Detect which cell encompasses the target text, then output its [x, y] center coordinate. 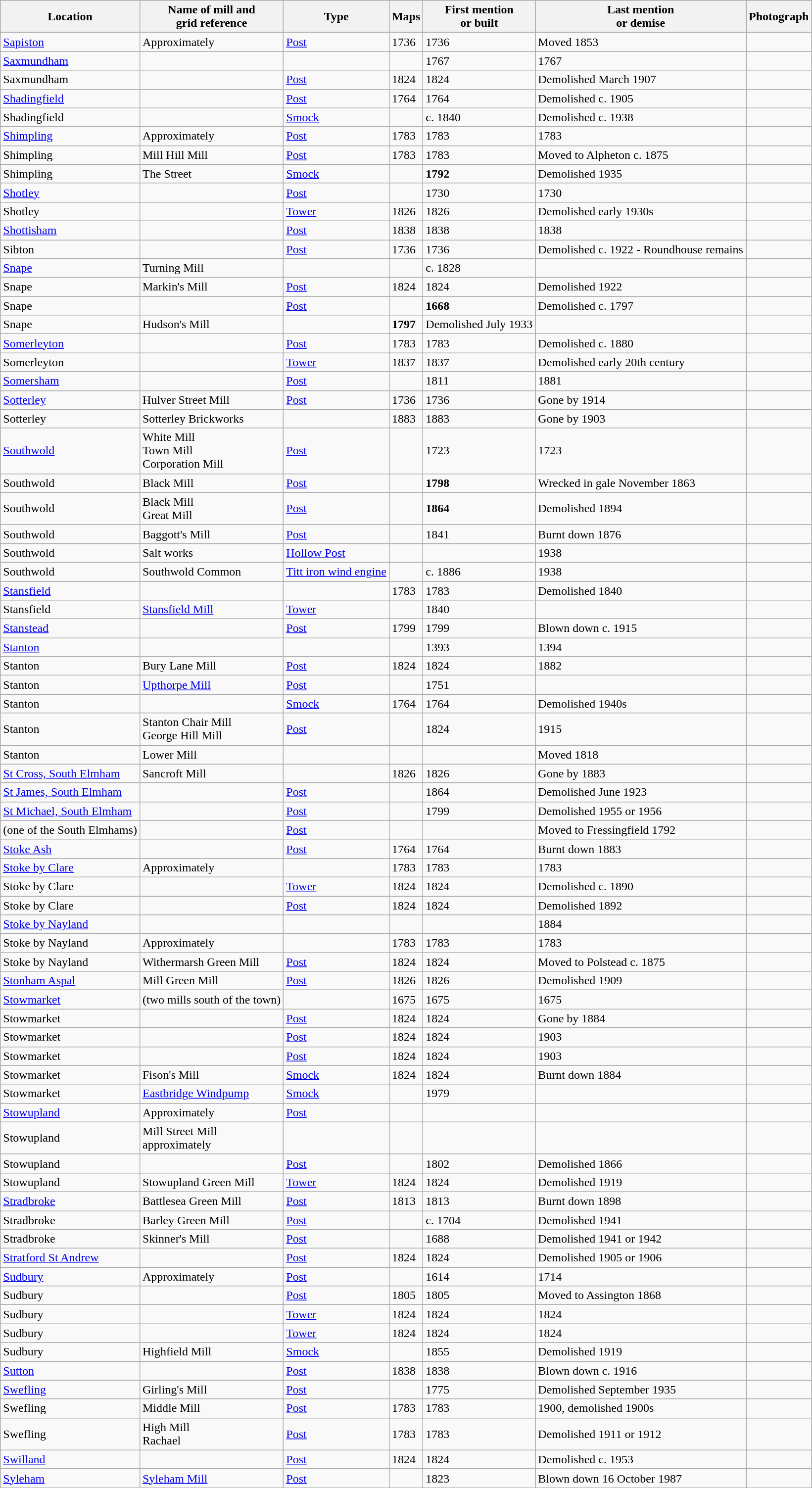
Name of mill andgrid reference [211, 17]
Blown down c. 1916 [641, 1371]
1393 [479, 647]
Swilland [70, 1459]
Blown down 16 October 1987 [641, 1478]
White MillTown MillCorporation Mill [211, 451]
Syleham Mill [211, 1478]
Baggott's Mill [211, 534]
(two mills south of the town) [211, 1000]
Demolished July 1933 [479, 325]
1668 [479, 306]
Demolished March 1907 [641, 80]
Moved 1853 [641, 42]
Burnt down 1876 [641, 534]
1792 [479, 174]
Southwold Common [211, 572]
Gone by 1914 [641, 400]
Stowupland Green Mill [211, 1182]
Middle Mill [211, 1408]
Lower Mill [211, 755]
1823 [479, 1478]
Demolished c. 1953 [641, 1459]
1881 [641, 381]
1841 [479, 534]
1394 [641, 647]
Maps [406, 17]
1882 [641, 666]
Stansfield Mill [211, 610]
Gone by 1884 [641, 1018]
High MillRachael [211, 1434]
Location [70, 17]
1884 [641, 924]
Mill Hill Mill [211, 155]
St Michael, South Elmham [70, 811]
Demolished 1840 [641, 590]
Demolished early 20th century [641, 362]
Bury Lane Mill [211, 666]
Upthorpe Mill [211, 685]
Demolished 1892 [641, 905]
Black Mill [211, 483]
Demolished 1866 [641, 1163]
Hulver Street Mill [211, 400]
Last mention or demise [641, 17]
Hollow Post [336, 553]
1979 [479, 1094]
The Street [211, 174]
1915 [641, 729]
1811 [479, 381]
Withermarsh Green Mill [211, 962]
Battlesea Green Mill [211, 1201]
St Cross, South Elmham [70, 773]
Gone by 1903 [641, 419]
Burnt down 1884 [641, 1075]
Stoke Ash [70, 849]
Mill Green Mill [211, 981]
Stanton Chair MillGeorge Hill Mill [211, 729]
Demolished 1894 [641, 509]
Moved to Polstead c. 1875 [641, 962]
Highfield Mill [211, 1352]
Demolished c. 1797 [641, 306]
Titt iron wind engine [336, 572]
Markin's Mill [211, 287]
Syleham [70, 1478]
1714 [641, 1277]
Mill Street Millapproximately [211, 1138]
Demolished 1935 [641, 174]
Demolished c. 1922 - Roundhouse remains [641, 249]
Skinner's Mill [211, 1239]
Demolished 1909 [641, 981]
Sapiston [70, 42]
c. 1840 [479, 117]
Moved to Fressingfield 1792 [641, 830]
Stratford St Andrew [70, 1258]
Demolished September 1935 [641, 1390]
Demolished early 1930s [641, 211]
Wrecked in gale November 1863 [641, 483]
Salt works [211, 553]
Demolished June 1923 [641, 792]
Demolished c. 1890 [641, 886]
Somersham [70, 381]
1751 [479, 685]
1688 [479, 1239]
St James, South Elmham [70, 792]
Stonham Aspal [70, 981]
Moved to Assington 1868 [641, 1296]
Sotterley Brickworks [211, 419]
Demolished 1941 [641, 1220]
Barley Green Mill [211, 1220]
Sancroft Mill [211, 773]
Demolished c. 1880 [641, 343]
Girling's Mill [211, 1390]
Moved to Alpheton c. 1875 [641, 155]
Eastbridge Windpump [211, 1094]
Fison's Mill [211, 1075]
1802 [479, 1163]
Gone by 1883 [641, 773]
Demolished c. 1938 [641, 117]
1840 [479, 610]
1900, demolished 1900s [641, 1408]
Turning Mill [211, 268]
Type [336, 17]
c. 1886 [479, 572]
c. 1704 [479, 1220]
Demolished c. 1905 [641, 98]
Demolished 1940s [641, 704]
Burnt down 1883 [641, 849]
Sutton [70, 1371]
Burnt down 1898 [641, 1201]
1797 [406, 325]
Black MillGreat Mill [211, 509]
Shottisham [70, 230]
Demolished 1955 or 1956 [641, 811]
Hudson's Mill [211, 325]
1855 [479, 1352]
1798 [479, 483]
Demolished 1922 [641, 287]
Stanstead [70, 628]
Photograph [779, 17]
Moved 1818 [641, 755]
c. 1828 [479, 268]
Sibton [70, 249]
1775 [479, 1390]
Demolished 1911 or 1912 [641, 1434]
Demolished 1941 or 1942 [641, 1239]
Demolished 1905 or 1906 [641, 1258]
First mentionor built [479, 17]
Blown down c. 1915 [641, 628]
1614 [479, 1277]
(one of the South Elmhams) [70, 830]
